Search for the cell housing the specified text and yield its [x, y] center coordinate. 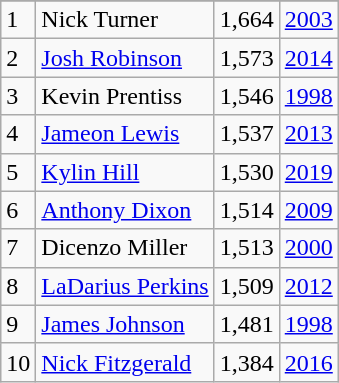
5 [18, 172]
Jameon Lewis [125, 134]
2014 [308, 58]
2 [18, 58]
2012 [308, 286]
1,664 [246, 20]
Nick Fitzgerald [125, 362]
1,384 [246, 362]
Kylin Hill [125, 172]
Kevin Prentiss [125, 96]
2009 [308, 210]
3 [18, 96]
1,530 [246, 172]
Nick Turner [125, 20]
2013 [308, 134]
1,481 [246, 324]
1,573 [246, 58]
James Johnson [125, 324]
1,546 [246, 96]
2016 [308, 362]
1 [18, 20]
6 [18, 210]
Dicenzo Miller [125, 248]
1,514 [246, 210]
10 [18, 362]
4 [18, 134]
1,513 [246, 248]
LaDarius Perkins [125, 286]
2019 [308, 172]
2003 [308, 20]
8 [18, 286]
2000 [308, 248]
Josh Robinson [125, 58]
7 [18, 248]
1,509 [246, 286]
1,537 [246, 134]
9 [18, 324]
Anthony Dixon [125, 210]
